Detect which cell encompasses the target text, then output its [X, Y] center coordinate. 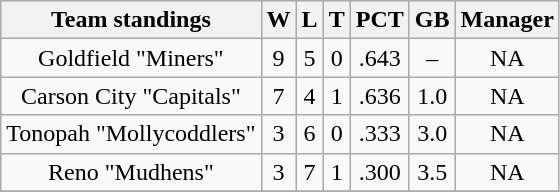
– [432, 58]
Tonopah "Mollycoddlers" [131, 134]
.636 [380, 96]
4 [310, 96]
Carson City "Capitals" [131, 96]
Manager [507, 20]
.333 [380, 134]
Reno "Mudhens" [131, 172]
3.5 [432, 172]
GB [432, 20]
Goldfield "Miners" [131, 58]
L [310, 20]
6 [310, 134]
W [278, 20]
5 [310, 58]
3.0 [432, 134]
9 [278, 58]
1.0 [432, 96]
.643 [380, 58]
PCT [380, 20]
Team standings [131, 20]
.300 [380, 172]
T [336, 20]
